Output the [X, Y] coordinate of the center of the cell containing the given text.  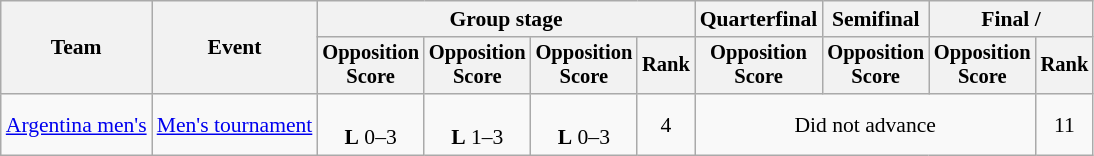
Argentina men's [76, 124]
Semifinal [876, 19]
L 1–3 [478, 124]
Final / [1011, 19]
Group stage [506, 19]
Quarterfinal [759, 19]
11 [1065, 124]
Men's tournament [235, 124]
Team [76, 48]
4 [666, 124]
Event [235, 48]
Did not advance [866, 124]
